Detect which cell encompasses the target text, then output its [x, y] center coordinate. 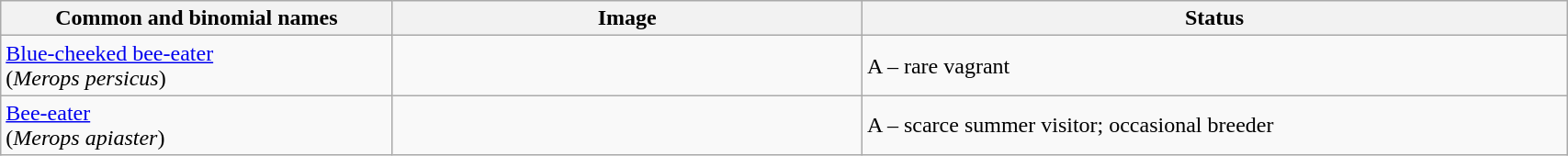
Common and binomial names [197, 18]
A – scarce summer visitor; occasional breeder [1214, 125]
Image [626, 18]
Blue-cheeked bee-eater(Merops persicus) [197, 66]
Status [1214, 18]
A – rare vagrant [1214, 66]
Bee-eater(Merops apiaster) [197, 125]
